Detect which cell encompasses the target text, then output its [x, y] center coordinate. 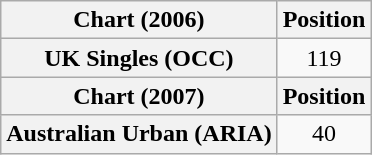
119 [324, 58]
Chart (2007) [139, 96]
Chart (2006) [139, 20]
Australian Urban (ARIA) [139, 134]
UK Singles (OCC) [139, 58]
40 [324, 134]
